Detect which cell encompasses the target text, then output its [x, y] center coordinate. 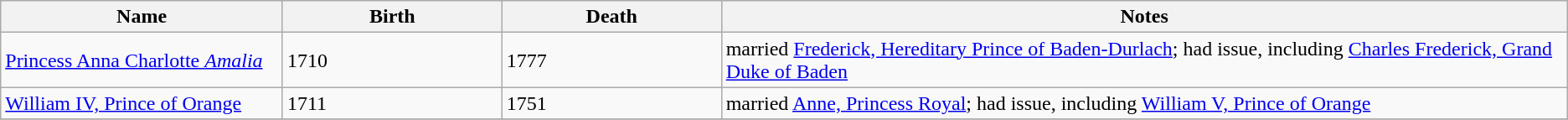
1751 [611, 103]
Princess Anna Charlotte Amalia [142, 60]
married Frederick, Hereditary Prince of Baden-Durlach; had issue, including Charles Frederick, Grand Duke of Baden [1144, 60]
Name [142, 17]
1710 [392, 60]
1777 [611, 60]
1711 [392, 103]
Notes [1144, 17]
William IV, Prince of Orange [142, 103]
married Anne, Princess Royal; had issue, including William V, Prince of Orange [1144, 103]
Death [611, 17]
Birth [392, 17]
